Identify which cell holds the provided text, then report its (x, y) central coordinate. 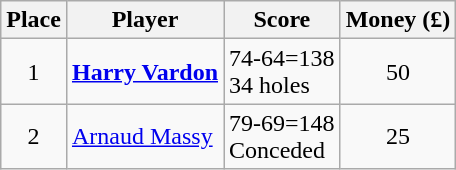
Money (£) (398, 20)
Player (144, 20)
50 (398, 72)
25 (398, 136)
2 (34, 136)
74-64=13834 holes (282, 72)
Arnaud Massy (144, 136)
Place (34, 20)
79-69=148Conceded (282, 136)
Harry Vardon (144, 72)
1 (34, 72)
Score (282, 20)
